From the cell containing the given text, extract its center point as (x, y) coordinate. 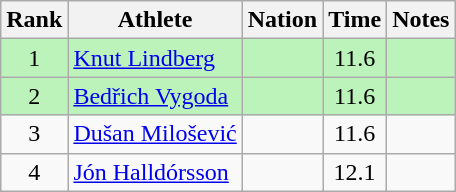
Rank (34, 20)
2 (34, 96)
Athlete (155, 20)
Bedřich Vygoda (155, 96)
4 (34, 172)
Knut Lindberg (155, 58)
12.1 (355, 172)
Time (355, 20)
Jón Halldórsson (155, 172)
3 (34, 134)
Nation (282, 20)
Dušan Milošević (155, 134)
Notes (421, 20)
1 (34, 58)
